Search for the cell housing the specified text and yield its [X, Y] center coordinate. 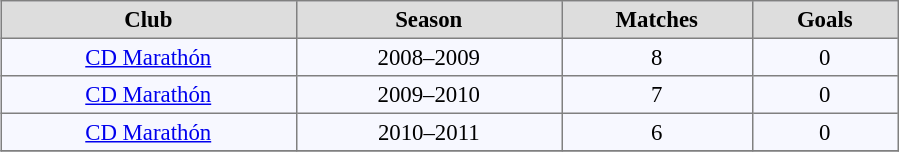
2010–2011 [429, 132]
2008–2009 [429, 57]
Matches [657, 20]
8 [657, 57]
Club [148, 20]
2009–2010 [429, 95]
6 [657, 132]
Goals [825, 20]
Season [429, 20]
7 [657, 95]
